Scan for the cell matching the given text and deliver its [X, Y] coordinate at center. 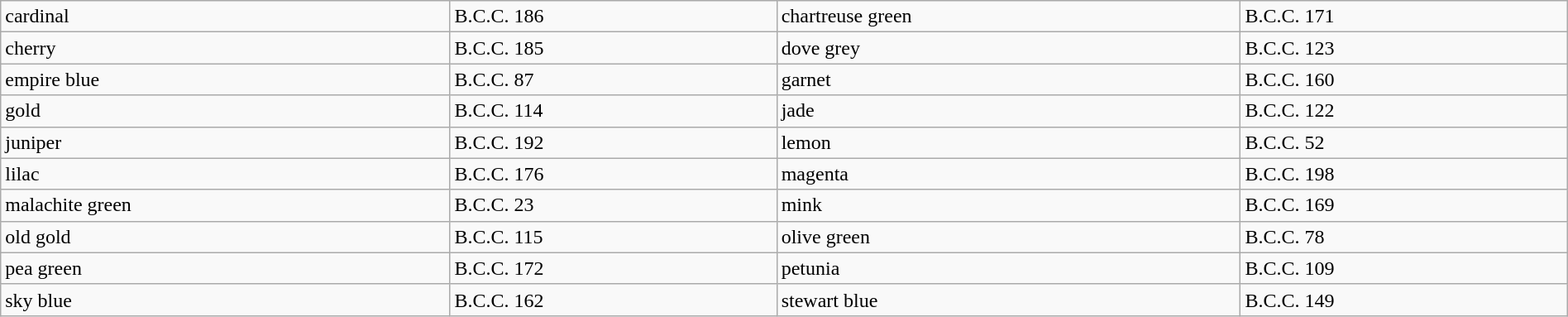
pea green [225, 268]
B.C.C. 122 [1404, 111]
malachite green [225, 205]
lemon [1009, 142]
B.C.C. 23 [614, 205]
stewart blue [1009, 300]
B.C.C. 114 [614, 111]
B.C.C. 192 [614, 142]
gold [225, 111]
B.C.C. 149 [1404, 300]
B.C.C. 160 [1404, 79]
B.C.C. 169 [1404, 205]
garnet [1009, 79]
lilac [225, 174]
B.C.C. 198 [1404, 174]
B.C.C. 185 [614, 48]
B.C.C. 171 [1404, 17]
magenta [1009, 174]
B.C.C. 78 [1404, 237]
cherry [225, 48]
B.C.C. 176 [614, 174]
B.C.C. 87 [614, 79]
B.C.C. 109 [1404, 268]
jade [1009, 111]
juniper [225, 142]
petunia [1009, 268]
chartreuse green [1009, 17]
B.C.C. 52 [1404, 142]
B.C.C. 123 [1404, 48]
B.C.C. 115 [614, 237]
old gold [225, 237]
cardinal [225, 17]
sky blue [225, 300]
mink [1009, 205]
olive green [1009, 237]
B.C.C. 186 [614, 17]
B.C.C. 172 [614, 268]
dove grey [1009, 48]
B.C.C. 162 [614, 300]
empire blue [225, 79]
